Determine the [X, Y] coordinate at the center of the cell enclosing the given text.  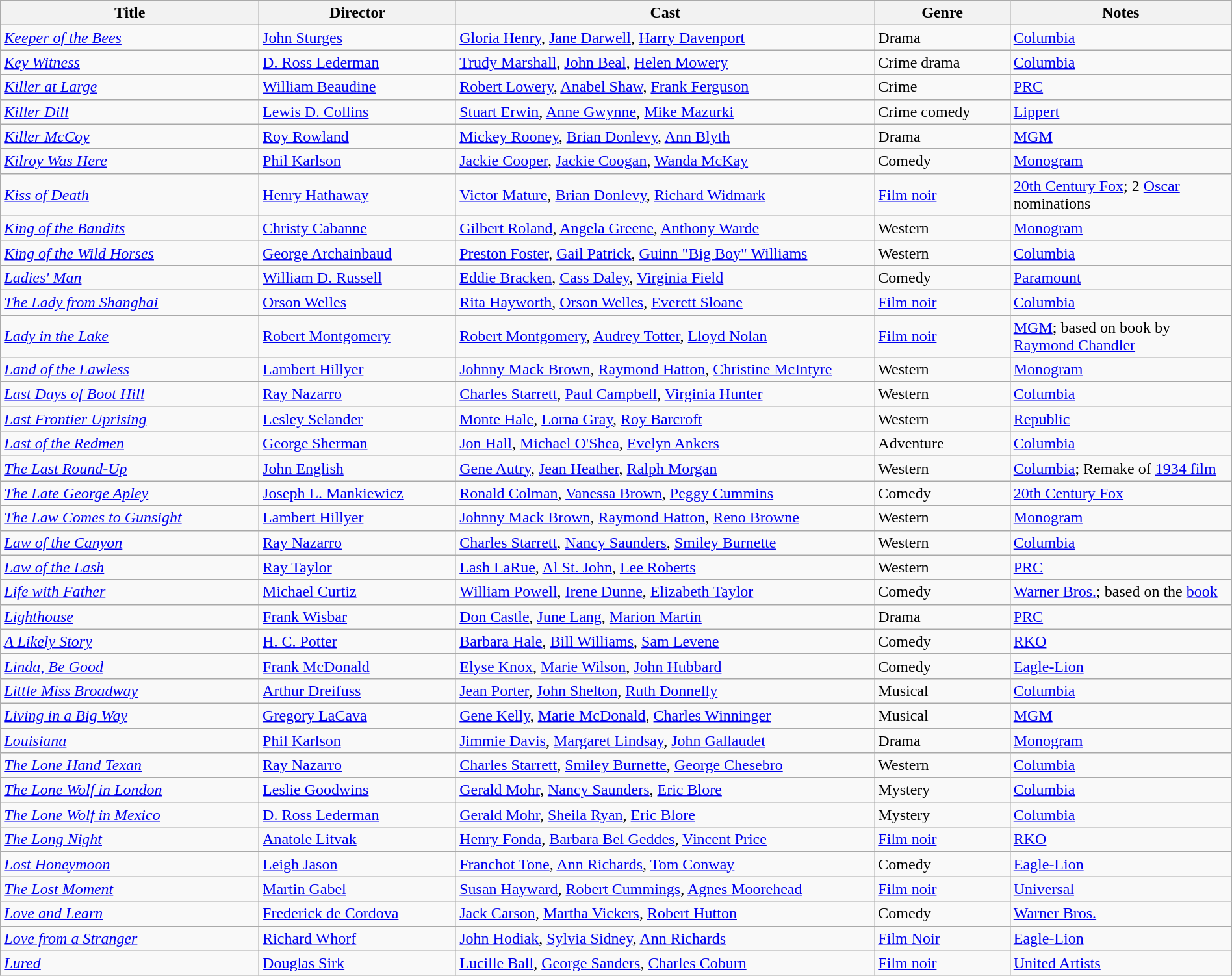
Adventure [942, 444]
Last Frontier Uprising [130, 419]
John English [357, 469]
Life with Father [130, 592]
King of the Bandits [130, 228]
Trudy Marshall, John Beal, Helen Mowery [665, 62]
Leslie Goodwins [357, 790]
Henry Fonda, Barbara Bel Geddes, Vincent Price [665, 840]
Charles Starrett, Paul Campbell, Virginia Hunter [665, 394]
Roy Rowland [357, 136]
The Late George Apley [130, 493]
Douglas Sirk [357, 963]
Anatole Litvak [357, 840]
Stuart Erwin, Anne Gwynne, Mike Mazurki [665, 112]
Ronald Colman, Vanessa Brown, Peggy Cummins [665, 493]
The Lone Hand Texan [130, 765]
Jimmie Davis, Margaret Lindsay, John Gallaudet [665, 740]
A Likely Story [130, 641]
Robert Lowery, Anabel Shaw, Frank Ferguson [665, 87]
William Beaudine [357, 87]
Lippert [1120, 112]
Lighthouse [130, 617]
Paramount [1120, 277]
Charles Starrett, Nancy Saunders, Smiley Burnette [665, 543]
Leigh Jason [357, 864]
Warner Bros. [1120, 914]
Gilbert Roland, Angela Greene, Anthony Warde [665, 228]
Victor Mature, Brian Donlevy, Richard Widmark [665, 195]
Elyse Knox, Marie Wilson, John Hubbard [665, 666]
Lost Honeymoon [130, 864]
Ray Taylor [357, 567]
Warner Bros.; based on the book [1120, 592]
Killer at Large [130, 87]
Henry Hathaway [357, 195]
Jean Porter, John Shelton, Ruth Donnelly [665, 691]
Franchot Tone, Ann Richards, Tom Conway [665, 864]
Frank McDonald [357, 666]
Gloria Henry, Jane Darwell, Harry Davenport [665, 38]
Linda, Be Good [130, 666]
Monte Hale, Lorna Gray, Roy Barcroft [665, 419]
King of the Wild Horses [130, 253]
Michael Curtiz [357, 592]
Richard Whorf [357, 938]
Last Days of Boot Hill [130, 394]
Killer Dill [130, 112]
Title [130, 13]
Louisiana [130, 740]
John Sturges [357, 38]
H. C. Potter [357, 641]
Lady in the Lake [130, 335]
Gene Kelly, Marie McDonald, Charles Winninger [665, 715]
Keeper of the Bees [130, 38]
William Powell, Irene Dunne, Elizabeth Taylor [665, 592]
Crime comedy [942, 112]
United Artists [1120, 963]
Robert Montgomery [357, 335]
Johnny Mack Brown, Raymond Hatton, Christine McIntyre [665, 370]
Kiss of Death [130, 195]
Charles Starrett, Smiley Burnette, George Chesebro [665, 765]
Gregory LaCava [357, 715]
20th Century Fox [1120, 493]
Gene Autry, Jean Heather, Ralph Morgan [665, 469]
Orson Welles [357, 302]
Mickey Rooney, Brian Donlevy, Ann Blyth [665, 136]
Ladies' Man [130, 277]
Lewis D. Collins [357, 112]
Killer McCoy [130, 136]
Frederick de Cordova [357, 914]
Universal [1120, 889]
Christy Cabanne [357, 228]
Kilroy Was Here [130, 161]
Frank Wisbar [357, 617]
The Lady from Shanghai [130, 302]
The Lone Wolf in London [130, 790]
Gerald Mohr, Nancy Saunders, Eric Blore [665, 790]
Genre [942, 13]
Lured [130, 963]
Living in a Big Way [130, 715]
George Archainbaud [357, 253]
Martin Gabel [357, 889]
Last of the Redmen [130, 444]
Notes [1120, 13]
Film Noir [942, 938]
Gerald Mohr, Sheila Ryan, Eric Blore [665, 815]
Law of the Lash [130, 567]
Lucille Ball, George Sanders, Charles Coburn [665, 963]
Lash LaRue, Al St. John, Lee Roberts [665, 567]
Arthur Dreifuss [357, 691]
Joseph L. Mankiewicz [357, 493]
Law of the Canyon [130, 543]
Columbia; Remake of 1934 film [1120, 469]
Republic [1120, 419]
20th Century Fox; 2 Oscar nominations [1120, 195]
William D. Russell [357, 277]
Robert Montgomery, Audrey Totter, Lloyd Nolan [665, 335]
The Lone Wolf in Mexico [130, 815]
Eddie Bracken, Cass Daley, Virginia Field [665, 277]
Crime drama [942, 62]
The Last Round-Up [130, 469]
John Hodiak, Sylvia Sidney, Ann Richards [665, 938]
Jackie Cooper, Jackie Coogan, Wanda McKay [665, 161]
George Sherman [357, 444]
Lesley Selander [357, 419]
Crime [942, 87]
Barbara Hale, Bill Williams, Sam Levene [665, 641]
Don Castle, June Lang, Marion Martin [665, 617]
Key Witness [130, 62]
Cast [665, 13]
Love from a Stranger [130, 938]
Director [357, 13]
Jack Carson, Martha Vickers, Robert Hutton [665, 914]
Little Miss Broadway [130, 691]
The Long Night [130, 840]
Land of the Lawless [130, 370]
MGM; based on book by Raymond Chandler [1120, 335]
Love and Learn [130, 914]
The Law Comes to Gunsight [130, 518]
Johnny Mack Brown, Raymond Hatton, Reno Browne [665, 518]
Rita Hayworth, Orson Welles, Everett Sloane [665, 302]
Susan Hayward, Robert Cummings, Agnes Moorehead [665, 889]
Preston Foster, Gail Patrick, Guinn "Big Boy" Williams [665, 253]
The Lost Moment [130, 889]
Jon Hall, Michael O'Shea, Evelyn Ankers [665, 444]
